Determine the [X, Y] coordinate at the center of the cell enclosing the given text.  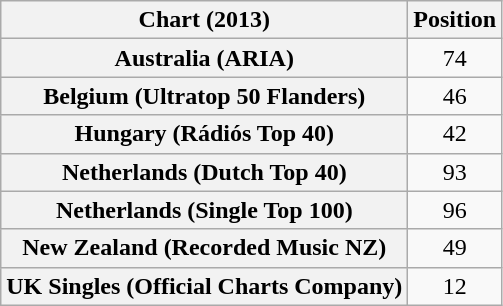
12 [455, 286]
Belgium (Ultratop 50 Flanders) [204, 96]
42 [455, 134]
49 [455, 248]
New Zealand (Recorded Music NZ) [204, 248]
46 [455, 96]
Chart (2013) [204, 20]
UK Singles (Official Charts Company) [204, 286]
Position [455, 20]
96 [455, 210]
Netherlands (Single Top 100) [204, 210]
Australia (ARIA) [204, 58]
Hungary (Rádiós Top 40) [204, 134]
Netherlands (Dutch Top 40) [204, 172]
93 [455, 172]
74 [455, 58]
